Find where the given text appears and provide that cell's center as (X, Y) coordinate. 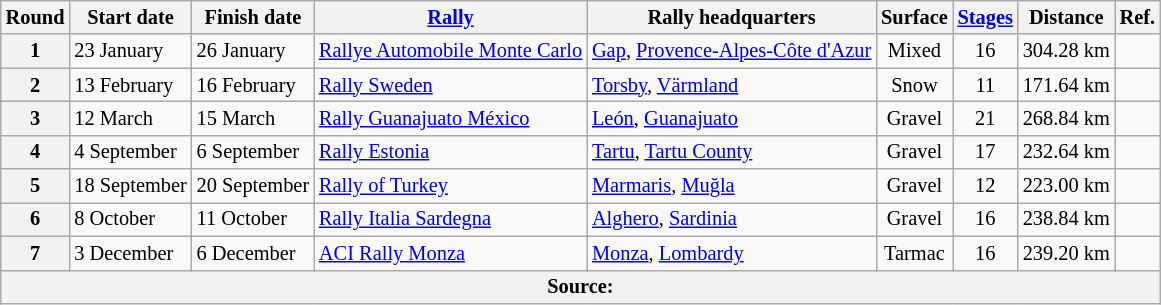
Rally (450, 17)
5 (36, 186)
3 December (130, 253)
Source: (580, 287)
12 (986, 186)
Rallye Automobile Monte Carlo (450, 51)
4 (36, 152)
Monza, Lombardy (732, 253)
Finish date (253, 17)
12 March (130, 118)
268.84 km (1066, 118)
4 September (130, 152)
171.64 km (1066, 85)
Rally Sweden (450, 85)
15 March (253, 118)
21 (986, 118)
Marmaris, Muğla (732, 186)
Ref. (1138, 17)
2 (36, 85)
20 September (253, 186)
18 September (130, 186)
11 (986, 85)
Round (36, 17)
León, Guanajuato (732, 118)
1 (36, 51)
Torsby, Värmland (732, 85)
7 (36, 253)
304.28 km (1066, 51)
13 February (130, 85)
Stages (986, 17)
6 September (253, 152)
223.00 km (1066, 186)
ACI Rally Monza (450, 253)
Rally Estonia (450, 152)
8 October (130, 219)
6 December (253, 253)
Mixed (914, 51)
17 (986, 152)
232.64 km (1066, 152)
239.20 km (1066, 253)
Distance (1066, 17)
Surface (914, 17)
Rally of Turkey (450, 186)
6 (36, 219)
Gap, Provence-Alpes-Côte d'Azur (732, 51)
Tarmac (914, 253)
Snow (914, 85)
11 October (253, 219)
16 February (253, 85)
Rally Guanajuato México (450, 118)
Start date (130, 17)
Alghero, Sardinia (732, 219)
Tartu, Tartu County (732, 152)
238.84 km (1066, 219)
3 (36, 118)
Rally headquarters (732, 17)
23 January (130, 51)
26 January (253, 51)
Rally Italia Sardegna (450, 219)
